Output the [X, Y] coordinate of the center of the cell containing the given text.  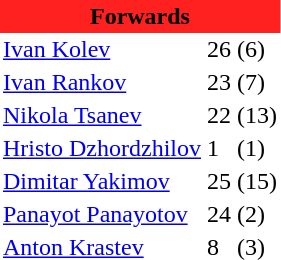
(6) [257, 50]
(2) [257, 214]
(15) [257, 182]
(1) [257, 148]
25 [219, 182]
1 [219, 148]
(7) [257, 82]
23 [219, 82]
Ivan Rankov [102, 82]
Ivan Kolev [102, 50]
Hristo Dzhordzhilov [102, 148]
24 [219, 214]
Forwards [140, 16]
(13) [257, 116]
22 [219, 116]
Nikola Tsanev [102, 116]
Panayot Panayotov [102, 214]
Dimitar Yakimov [102, 182]
26 [219, 50]
